Pinpoint the cell where the given text exists, returning its [X, Y] midpoint coordinate. 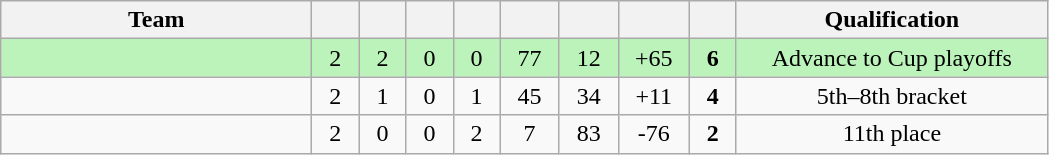
Team [156, 20]
Advance to Cup playoffs [892, 58]
34 [588, 96]
6 [712, 58]
83 [588, 134]
45 [530, 96]
77 [530, 58]
12 [588, 58]
5th–8th bracket [892, 96]
11th place [892, 134]
+11 [654, 96]
4 [712, 96]
+65 [654, 58]
7 [530, 134]
Qualification [892, 20]
-76 [654, 134]
